Find where the given text appears and provide that cell's center as [x, y] coordinate. 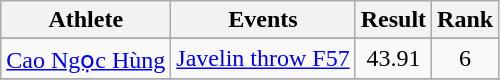
6 [466, 59]
Javelin throw F57 [263, 59]
Cao Ngọc Hùng [86, 59]
Result [393, 20]
Events [263, 20]
Athlete [86, 20]
43.91 [393, 59]
Rank [466, 20]
